Capture the cell that displays the provided text and extract its [x, y] central coordinate. 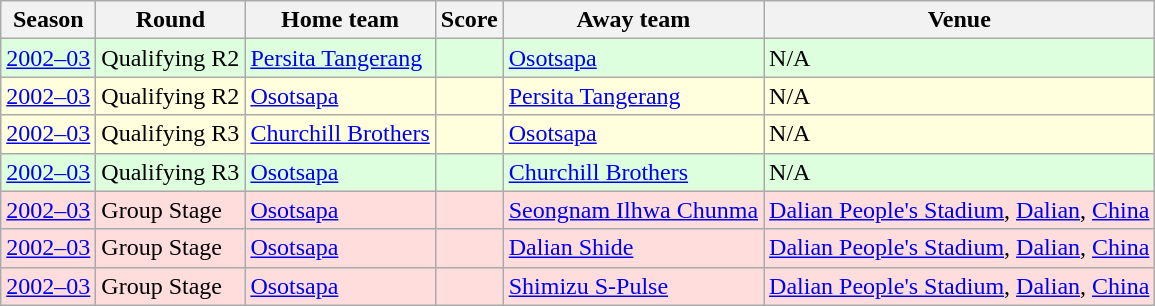
Shimizu S-Pulse [633, 286]
Home team [340, 20]
Season [48, 20]
Venue [960, 20]
Round [170, 20]
Away team [633, 20]
Seongnam Ilhwa Chunma [633, 210]
Dalian Shide [633, 248]
Score [469, 20]
